For the text-containing cell, return its midpoint in (X, Y) coordinate format. 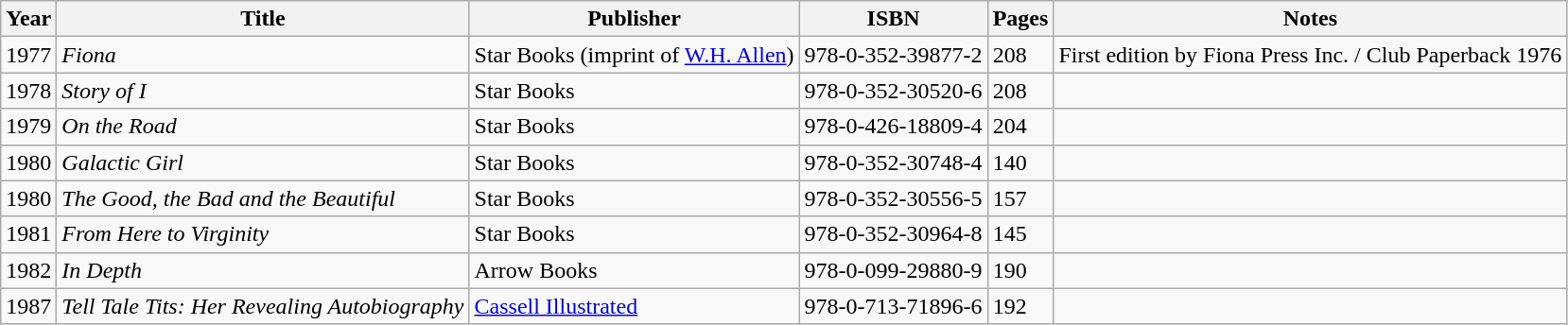
The Good, the Bad and the Beautiful (263, 198)
1978 (28, 91)
From Here to Virginity (263, 234)
Star Books (imprint of W.H. Allen) (634, 55)
1987 (28, 306)
Fiona (263, 55)
978-0-352-39877-2 (893, 55)
157 (1020, 198)
190 (1020, 270)
Arrow Books (634, 270)
On the Road (263, 127)
978-0-426-18809-4 (893, 127)
1982 (28, 270)
Year (28, 19)
Story of I (263, 91)
First edition by Fiona Press Inc. / Club Paperback 1976 (1311, 55)
978-0-352-30748-4 (893, 162)
Publisher (634, 19)
192 (1020, 306)
Title (263, 19)
Tell Tale Tits: Her Revealing Autobiography (263, 306)
978-0-352-30520-6 (893, 91)
In Depth (263, 270)
Notes (1311, 19)
978-0-099-29880-9 (893, 270)
140 (1020, 162)
978-0-352-30964-8 (893, 234)
1979 (28, 127)
1981 (28, 234)
204 (1020, 127)
978-0-352-30556-5 (893, 198)
Pages (1020, 19)
ISBN (893, 19)
145 (1020, 234)
1977 (28, 55)
978-0-713-71896-6 (893, 306)
Cassell Illustrated (634, 306)
Galactic Girl (263, 162)
